Output the [x, y] coordinate of the center of the cell containing the given text.  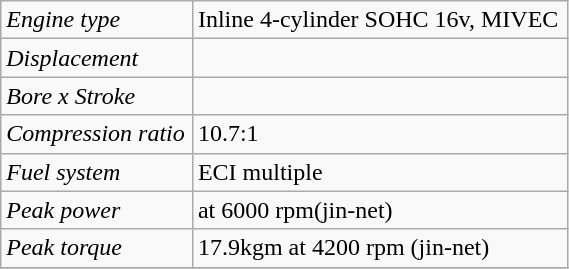
ECI multiple [380, 172]
10.7:1 [380, 134]
Bore x Stroke [97, 96]
17.9kgm at 4200 rpm (jin-net) [380, 248]
Inline 4-cylinder SOHC 16v, MIVEC [380, 20]
Compression ratio [97, 134]
Displacement [97, 58]
Engine type [97, 20]
Peak torque [97, 248]
at 6000 rpm(jin-net) [380, 210]
Fuel system [97, 172]
Peak power [97, 210]
